Return the [X, Y] coordinate for the center point of the cell that contains the specified text.  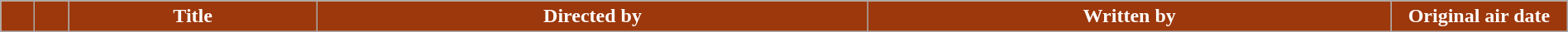
Original air date [1480, 16]
Written by [1130, 16]
Directed by [592, 16]
Title [194, 16]
